Detect which cell encompasses the target text, then output its [x, y] center coordinate. 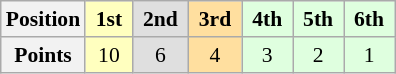
5th [318, 19]
3 [268, 55]
4th [268, 19]
6th [370, 19]
Points [43, 55]
1 [370, 55]
4 [214, 55]
2 [318, 55]
3rd [214, 19]
1st [108, 19]
10 [108, 55]
2nd [161, 19]
6 [161, 55]
Position [43, 19]
